Provide the [x, y] coordinate of the cell's center where the given text is located.  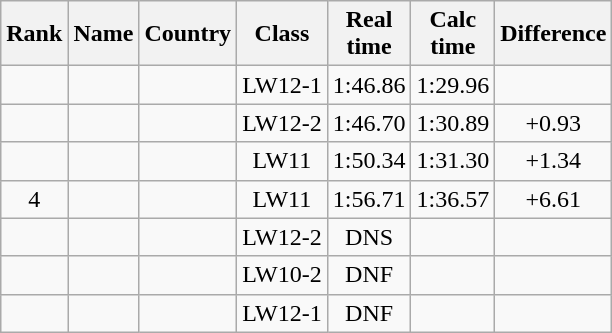
1:46.70 [369, 123]
1:31.30 [453, 161]
+0.93 [554, 123]
1:50.34 [369, 161]
Difference [554, 34]
+1.34 [554, 161]
1:29.96 [453, 85]
Class [282, 34]
Calctime [453, 34]
DNS [369, 237]
1:30.89 [453, 123]
1:56.71 [369, 199]
Rank [34, 34]
+6.61 [554, 199]
Realtime [369, 34]
4 [34, 199]
Name [104, 34]
LW10-2 [282, 275]
1:46.86 [369, 85]
Country [188, 34]
1:36.57 [453, 199]
